Detect which cell encompasses the target text, then output its (x, y) center coordinate. 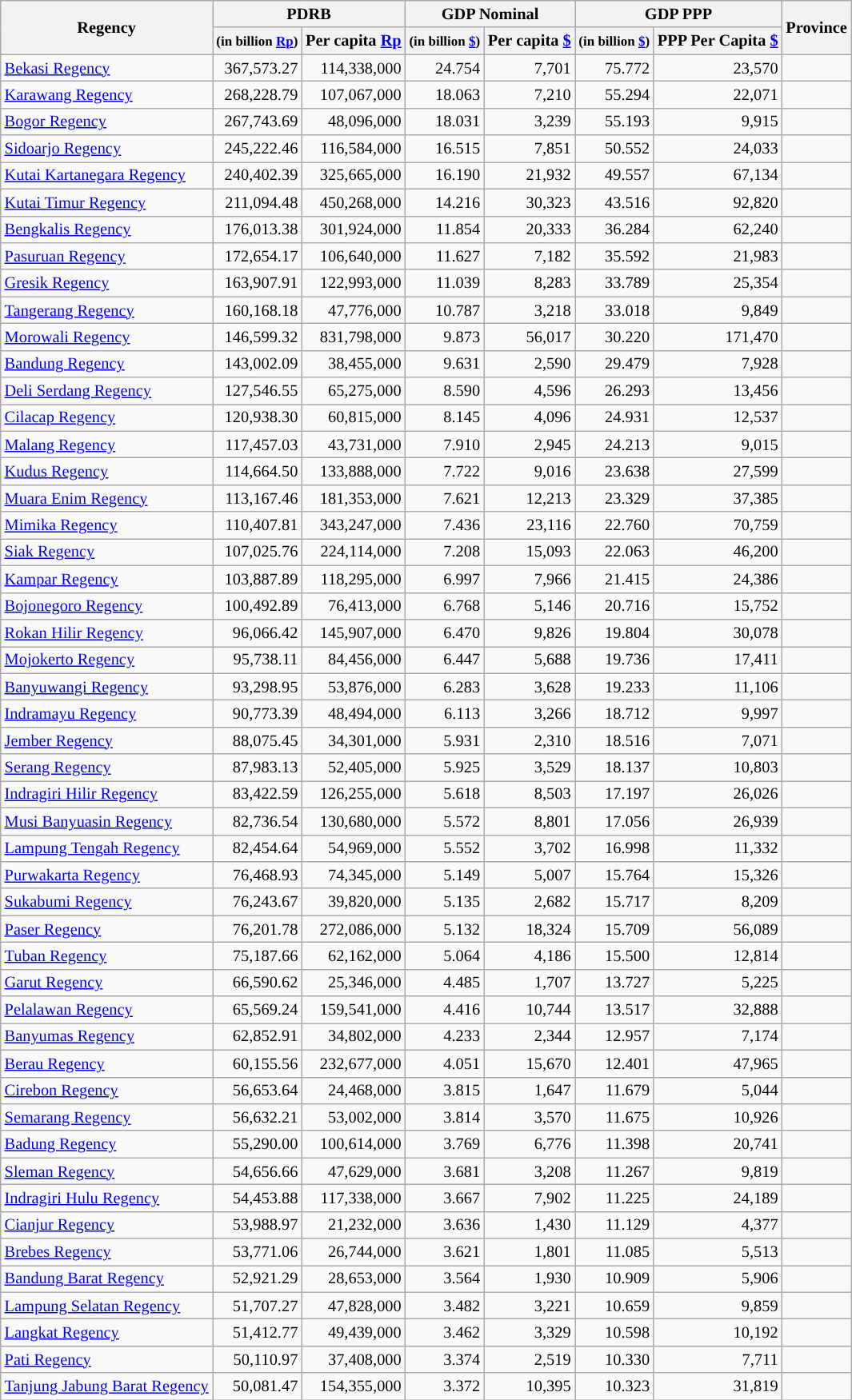
831,798,000 (354, 337)
117,338,000 (354, 1198)
6.447 (445, 660)
Banyumas Regency (107, 1036)
272,086,000 (354, 929)
60,155.56 (258, 1063)
19.804 (614, 632)
10,192 (718, 1333)
10,803 (718, 768)
70,759 (718, 525)
9,859 (718, 1306)
15.717 (614, 902)
5.552 (445, 848)
17.197 (614, 794)
10.330 (614, 1359)
Musi Banyuasin Regency (107, 821)
5.618 (445, 794)
Sidoarjo Regency (107, 149)
32,888 (718, 1010)
245,222.46 (258, 149)
25,346,000 (354, 983)
83,422.59 (258, 794)
11,106 (718, 687)
13.727 (614, 983)
62,240 (718, 229)
56,017 (530, 337)
90,773.39 (258, 713)
Bandung Barat Regency (107, 1278)
67,134 (718, 175)
3.482 (445, 1306)
1,930 (530, 1278)
GDP Nominal (490, 14)
4.051 (445, 1063)
Lampung Selatan Regency (107, 1306)
37,408,000 (354, 1359)
Berau Regency (107, 1063)
(in billion Rp) (258, 41)
56,632.21 (258, 1117)
1,647 (530, 1091)
Semarang Regency (107, 1117)
20,741 (718, 1144)
50,110.97 (258, 1359)
450,268,000 (354, 202)
84,456,000 (354, 660)
267,743.69 (258, 122)
87,983.13 (258, 768)
301,924,000 (354, 229)
Bandung Regency (107, 364)
7,210 (530, 94)
7,174 (718, 1036)
100,614,000 (354, 1144)
7.722 (445, 471)
4,096 (530, 417)
3.636 (445, 1225)
47,776,000 (354, 310)
75.772 (614, 68)
50.552 (614, 149)
Karawang Regency (107, 94)
Deli Serdang Regency (107, 391)
62,162,000 (354, 955)
6,776 (530, 1144)
4.416 (445, 1010)
Tanjung Jabung Barat Regency (107, 1386)
Badung Regency (107, 1144)
3,239 (530, 122)
6.997 (445, 579)
133,888,000 (354, 471)
Garut Regency (107, 983)
3,208 (530, 1171)
PDRB (309, 14)
53,771.06 (258, 1252)
Pati Regency (107, 1359)
48,494,000 (354, 713)
Cirebon Regency (107, 1091)
3,628 (530, 687)
325,665,000 (354, 175)
12,213 (530, 498)
82,454.64 (258, 848)
143,002.09 (258, 364)
28,653,000 (354, 1278)
53,876,000 (354, 687)
Per capita $ (530, 41)
4.485 (445, 983)
3.372 (445, 1386)
6.470 (445, 632)
160,168.18 (258, 310)
30,323 (530, 202)
5,688 (530, 660)
5,513 (718, 1252)
Bengkalis Regency (107, 229)
11,332 (718, 848)
15,752 (718, 606)
6.113 (445, 713)
4,186 (530, 955)
5,225 (718, 983)
2,344 (530, 1036)
5.931 (445, 740)
93,298.95 (258, 687)
24.931 (614, 417)
5.149 (445, 875)
114,338,000 (354, 68)
Bekasi Regency (107, 68)
16.998 (614, 848)
11.675 (614, 1117)
172,654.17 (258, 256)
122,993,000 (354, 283)
Regency (107, 27)
163,907.91 (258, 283)
Paser Regency (107, 929)
15.709 (614, 929)
76,468.93 (258, 875)
Muara Enim Regency (107, 498)
47,629,000 (354, 1171)
6.768 (445, 606)
3.815 (445, 1091)
9,015 (718, 445)
37,385 (718, 498)
10.909 (614, 1278)
117,457.03 (258, 445)
Sukabumi Regency (107, 902)
18,324 (530, 929)
145,907,000 (354, 632)
82,736.54 (258, 821)
3,529 (530, 768)
114,664.50 (258, 471)
26,939 (718, 821)
4.233 (445, 1036)
8,503 (530, 794)
127,546.55 (258, 391)
Mimika Regency (107, 525)
3,266 (530, 713)
107,067,000 (354, 94)
Lampung Tengah Regency (107, 848)
9,819 (718, 1171)
Langkat Regency (107, 1333)
11.129 (614, 1225)
232,677,000 (354, 1063)
18.712 (614, 713)
3.769 (445, 1144)
92,820 (718, 202)
12,814 (718, 955)
65,569.24 (258, 1010)
116,584,000 (354, 149)
76,243.67 (258, 902)
107,025.76 (258, 552)
Siak Regency (107, 552)
10.598 (614, 1333)
10.787 (445, 310)
Tuban Regency (107, 955)
10.323 (614, 1386)
17,411 (718, 660)
3.667 (445, 1198)
7.910 (445, 445)
Province (816, 27)
113,167.46 (258, 498)
15,670 (530, 1063)
Cilacap Regency (107, 417)
106,640,000 (354, 256)
23.638 (614, 471)
171,470 (718, 337)
3,221 (530, 1306)
48,096,000 (354, 122)
13,456 (718, 391)
Gresik Regency (107, 283)
36.284 (614, 229)
8,209 (718, 902)
5,044 (718, 1091)
1,430 (530, 1225)
53,002,000 (354, 1117)
5.132 (445, 929)
146,599.32 (258, 337)
9.631 (445, 364)
38,455,000 (354, 364)
11.085 (614, 1252)
33.018 (614, 310)
17.056 (614, 821)
8.145 (445, 417)
7,071 (718, 740)
21,232,000 (354, 1225)
18.516 (614, 740)
224,114,000 (354, 552)
11.679 (614, 1091)
11.627 (445, 256)
39,820,000 (354, 902)
Serang Regency (107, 768)
50,081.47 (258, 1386)
1,707 (530, 983)
7,902 (530, 1198)
15.764 (614, 875)
55,290.00 (258, 1144)
3,702 (530, 848)
33.789 (614, 283)
21,983 (718, 256)
26.293 (614, 391)
2,590 (530, 364)
66,590.62 (258, 983)
4,596 (530, 391)
Morowali Regency (107, 337)
211,094.48 (258, 202)
52,405,000 (354, 768)
12,537 (718, 417)
Banyuwangi Regency (107, 687)
268,228.79 (258, 94)
Indragiri Hilir Regency (107, 794)
23,116 (530, 525)
5,906 (718, 1278)
16.190 (445, 175)
13.517 (614, 1010)
7,701 (530, 68)
7,851 (530, 149)
7,182 (530, 256)
PPP Per Capita $ (718, 41)
10,926 (718, 1117)
21,932 (530, 175)
3,218 (530, 310)
55.193 (614, 122)
130,680,000 (354, 821)
11.225 (614, 1198)
118,295,000 (354, 579)
5,146 (530, 606)
30.220 (614, 337)
88,075.45 (258, 740)
9,997 (718, 713)
9,849 (718, 310)
43,731,000 (354, 445)
Per capita Rp (354, 41)
Tangerang Regency (107, 310)
51,412.77 (258, 1333)
Kutai Kartanegara Regency (107, 175)
8,283 (530, 283)
52,921.29 (258, 1278)
3.681 (445, 1171)
4,377 (718, 1225)
120,938.30 (258, 417)
9,915 (718, 122)
24,189 (718, 1198)
3.564 (445, 1278)
22,071 (718, 94)
343,247,000 (354, 525)
18.063 (445, 94)
Jember Regency (107, 740)
1,801 (530, 1252)
46,200 (718, 552)
24,386 (718, 579)
55.294 (614, 94)
54,969,000 (354, 848)
15,326 (718, 875)
30,078 (718, 632)
18.031 (445, 122)
19.736 (614, 660)
2,945 (530, 445)
7,711 (718, 1359)
53,988.97 (258, 1225)
7.208 (445, 552)
15.500 (614, 955)
Indramayu Regency (107, 713)
54,453.88 (258, 1198)
74,345,000 (354, 875)
8.590 (445, 391)
3.814 (445, 1117)
3,329 (530, 1333)
Kutai Timur Regency (107, 202)
10,744 (530, 1010)
24,468,000 (354, 1091)
367,573.27 (258, 68)
Rokan Hilir Regency (107, 632)
Kudus Regency (107, 471)
23.329 (614, 498)
Mojokerto Regency (107, 660)
Purwakarta Regency (107, 875)
7.436 (445, 525)
43.516 (614, 202)
25,354 (718, 283)
3.621 (445, 1252)
31,819 (718, 1386)
9,016 (530, 471)
35.592 (614, 256)
5,007 (530, 875)
6.283 (445, 687)
7.621 (445, 498)
8,801 (530, 821)
Brebes Regency (107, 1252)
26,744,000 (354, 1252)
GDP PPP (678, 14)
154,355,000 (354, 1386)
110,407.81 (258, 525)
Cianjur Regency (107, 1225)
9,826 (530, 632)
5.135 (445, 902)
10.659 (614, 1306)
Kampar Regency (107, 579)
7,928 (718, 364)
10,395 (530, 1386)
3,570 (530, 1117)
49.557 (614, 175)
176,013.38 (258, 229)
Pasuruan Regency (107, 256)
9.873 (445, 337)
Bojonegoro Regency (107, 606)
2,519 (530, 1359)
12.401 (614, 1063)
23,570 (718, 68)
62,852.91 (258, 1036)
22.063 (614, 552)
Bogor Regency (107, 122)
16.515 (445, 149)
51,707.27 (258, 1306)
21.415 (614, 579)
56,653.64 (258, 1091)
Sleman Regency (107, 1171)
12.957 (614, 1036)
76,413,000 (354, 606)
75,187.66 (258, 955)
19.233 (614, 687)
65,275,000 (354, 391)
20,333 (530, 229)
60,815,000 (354, 417)
47,828,000 (354, 1306)
5.925 (445, 768)
24.213 (614, 445)
11.854 (445, 229)
103,887.89 (258, 579)
76,201.78 (258, 929)
54,656.66 (258, 1171)
49,439,000 (354, 1333)
56,089 (718, 929)
34,802,000 (354, 1036)
2,310 (530, 740)
Malang Regency (107, 445)
15,093 (530, 552)
29.479 (614, 364)
34,301,000 (354, 740)
159,541,000 (354, 1010)
2,682 (530, 902)
27,599 (718, 471)
14.216 (445, 202)
5.064 (445, 955)
Pelalawan Regency (107, 1010)
7,966 (530, 579)
47,965 (718, 1063)
100,492.89 (258, 606)
11.039 (445, 283)
5.572 (445, 821)
240,402.39 (258, 175)
95,738.11 (258, 660)
Indragiri Hulu Regency (107, 1198)
18.137 (614, 768)
11.267 (614, 1171)
126,255,000 (354, 794)
3.462 (445, 1333)
11.398 (614, 1144)
96,066.42 (258, 632)
26,026 (718, 794)
22.760 (614, 525)
181,353,000 (354, 498)
24,033 (718, 149)
20.716 (614, 606)
24.754 (445, 68)
3.374 (445, 1359)
